Capture the cell that displays the provided text and extract its [X, Y] central coordinate. 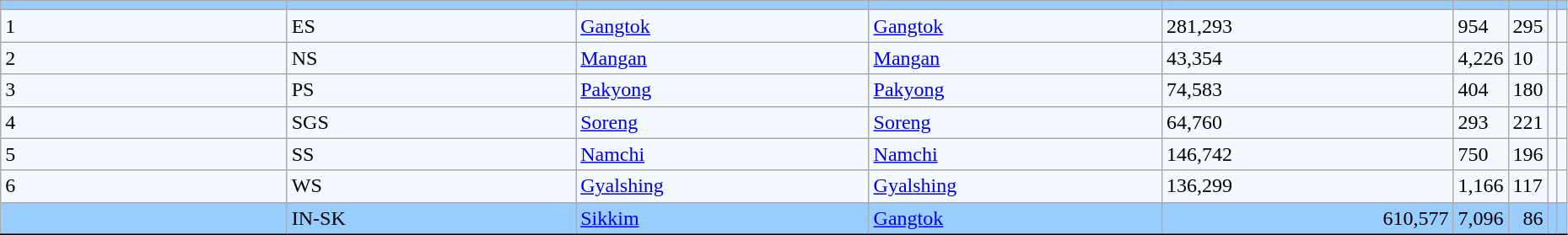
WS [431, 186]
293 [1481, 122]
750 [1481, 154]
196 [1528, 154]
295 [1528, 26]
64,760 [1307, 122]
3 [143, 90]
5 [143, 154]
86 [1528, 218]
74,583 [1307, 90]
954 [1481, 26]
146,742 [1307, 154]
2 [143, 58]
136,299 [1307, 186]
43,354 [1307, 58]
1 [143, 26]
180 [1528, 90]
1,166 [1481, 186]
10 [1528, 58]
117 [1528, 186]
IN-SK [431, 218]
SGS [431, 122]
SS [431, 154]
7,096 [1481, 218]
Sikkim [722, 218]
NS [431, 58]
6 [143, 186]
ES [431, 26]
221 [1528, 122]
281,293 [1307, 26]
610,577 [1307, 218]
4 [143, 122]
4,226 [1481, 58]
PS [431, 90]
404 [1481, 90]
